Search for the cell housing the specified text and yield its [X, Y] center coordinate. 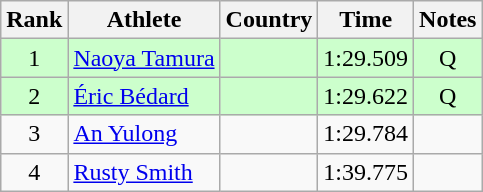
1:29.784 [366, 134]
1:29.509 [366, 58]
4 [34, 172]
Naoya Tamura [144, 58]
Notes [448, 20]
1 [34, 58]
Athlete [144, 20]
Rusty Smith [144, 172]
3 [34, 134]
1:29.622 [366, 96]
An Yulong [144, 134]
Time [366, 20]
2 [34, 96]
Éric Bédard [144, 96]
1:39.775 [366, 172]
Rank [34, 20]
Country [269, 20]
